Return (x, y) of the center of cell containing provided text 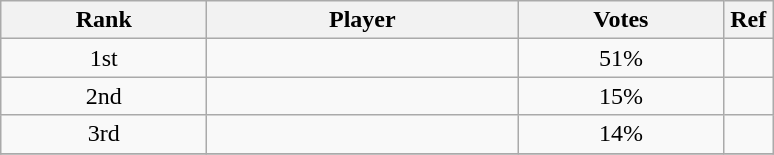
14% (621, 134)
Rank (104, 20)
3rd (104, 134)
Ref (748, 20)
2nd (104, 96)
51% (621, 58)
1st (104, 58)
15% (621, 96)
Player (362, 20)
Votes (621, 20)
